Determine the (X, Y) coordinate at the center of the cell enclosing the given text.  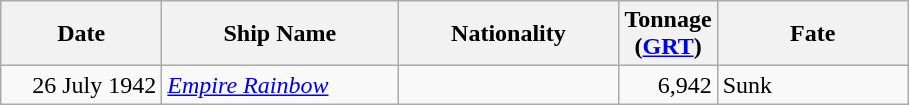
Sunk (812, 85)
Ship Name (280, 34)
Tonnage (GRT) (668, 34)
Empire Rainbow (280, 85)
26 July 1942 (82, 85)
Nationality (508, 34)
6,942 (668, 85)
Fate (812, 34)
Date (82, 34)
